Provide the [X, Y] coordinate of the cell's center where the given text is located.  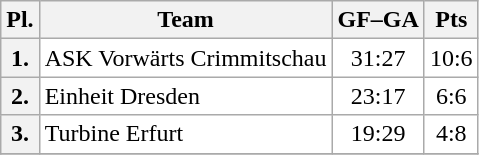
19:29 [378, 134]
Einheit Dresden [186, 96]
Team [186, 20]
23:17 [378, 96]
6:6 [451, 96]
1. [20, 58]
31:27 [378, 58]
Pts [451, 20]
2. [20, 96]
4:8 [451, 134]
ASK Vorwärts Crimmitschau [186, 58]
GF–GA [378, 20]
Pl. [20, 20]
10:6 [451, 58]
Turbine Erfurt [186, 134]
3. [20, 134]
